Return [X, Y] of the center of cell containing provided text 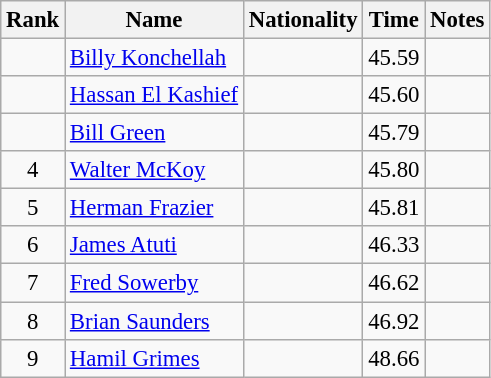
7 [33, 283]
45.59 [394, 58]
Rank [33, 20]
Hamil Grimes [154, 358]
46.62 [394, 283]
Nationality [302, 20]
45.79 [394, 133]
Walter McKoy [154, 170]
46.92 [394, 321]
8 [33, 321]
4 [33, 170]
Time [394, 20]
Notes [458, 20]
45.60 [394, 95]
Billy Konchellah [154, 58]
45.80 [394, 170]
Bill Green [154, 133]
Fred Sowerby [154, 283]
Brian Saunders [154, 321]
9 [33, 358]
46.33 [394, 245]
Herman Frazier [154, 208]
48.66 [394, 358]
5 [33, 208]
6 [33, 245]
James Atuti [154, 245]
45.81 [394, 208]
Name [154, 20]
Hassan El Kashief [154, 95]
